Return [x, y] of the center of cell containing provided text 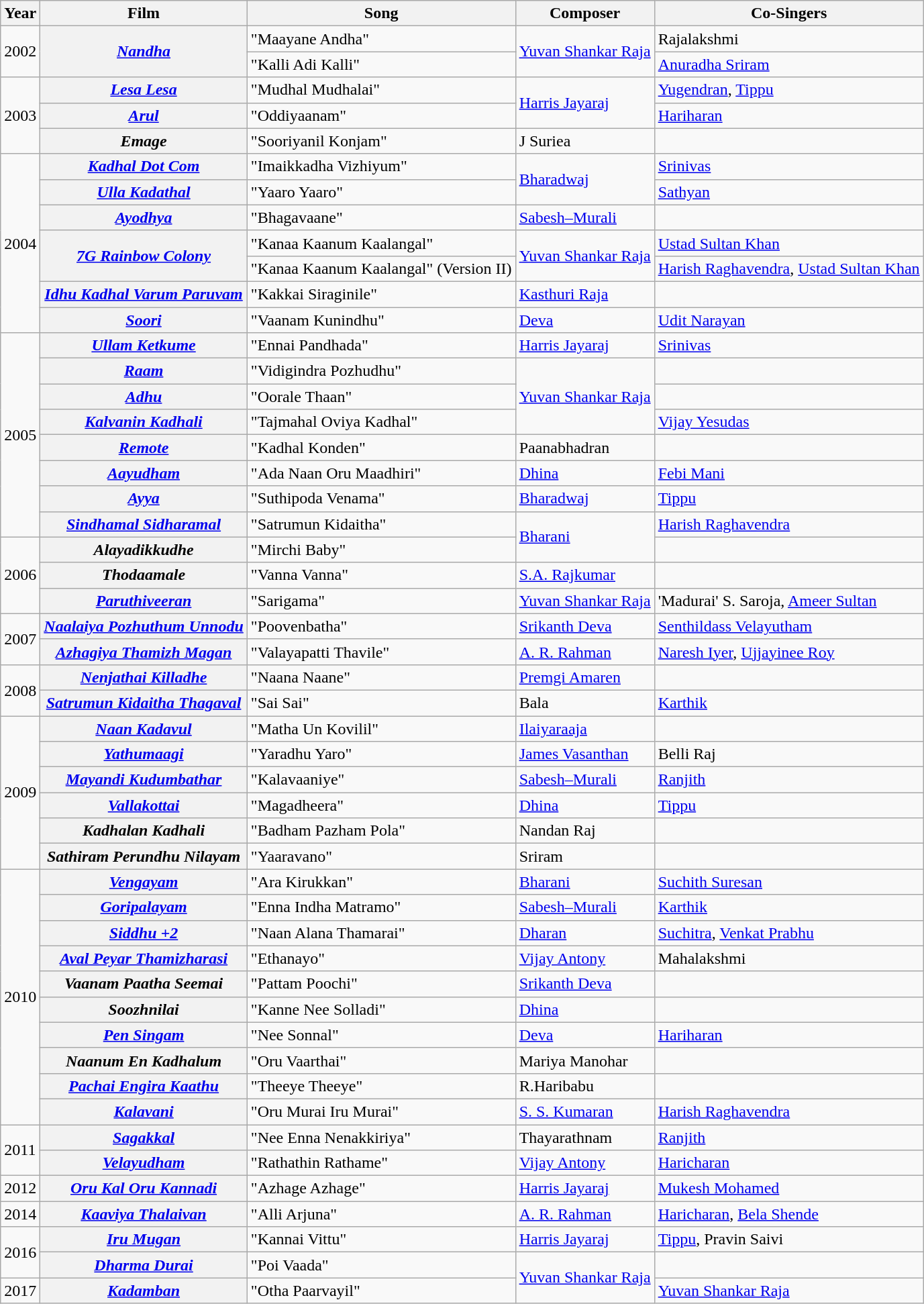
"Oru Murai Iru Murai" [381, 1111]
Naan Kadavul [144, 728]
2017 [20, 1291]
Sriram [585, 856]
"Oru Vaarthai" [381, 1060]
"Pattam Poochi" [381, 984]
"Theeye Theeye" [381, 1086]
"Vidigindra Pozhudhu" [381, 371]
Sagakkal [144, 1138]
Kalavani [144, 1111]
Kadhal Dot Com [144, 166]
Ustad Sultan Khan [789, 243]
2008 [20, 690]
"Nee Enna Nenakkiriya" [381, 1138]
"Kanaa Kaanum Kaalangal" [381, 243]
Alayadikkudhe [144, 550]
"Bhagavaane" [381, 217]
Senthildass Velayutham [789, 626]
Mayandi Kudumbathar [144, 780]
Siddhu +2 [144, 933]
Aayudham [144, 473]
"Sarigama" [381, 601]
Composer [585, 13]
"Naan Alana Thamarai" [381, 933]
Vallakottai [144, 805]
Paanabhadran [585, 448]
Mukesh Mohamed [789, 1189]
Belli Raj [789, 754]
Kasthuri Raja [585, 294]
"Alli Arjuna" [381, 1214]
"Kannai Vittu" [381, 1240]
"Ara Kirukkan" [381, 882]
Song [381, 13]
"Vanna Vanna" [381, 575]
"Suthipoda Venama" [381, 499]
Harish Raghavendra, Ustad Sultan Khan [789, 268]
"Oddiyaanam" [381, 115]
"Vaanam Kunindhu" [381, 320]
Sathiram Perundhu Nilayam [144, 856]
Year [20, 13]
2003 [20, 115]
"Poi Vaada" [381, 1265]
Vengayam [144, 882]
S.A. Rajkumar [585, 575]
Oru Kal Oru Kannadi [144, 1189]
Thayarathnam [585, 1138]
S. S. Kumaran [585, 1111]
Sathyan [789, 192]
"Mudhal Mudhalai" [381, 90]
Goripalayam [144, 907]
Pen Singam [144, 1035]
Raam [144, 371]
Naalaiya Pozhuthum Unnodu [144, 626]
Arul [144, 115]
J Suriea [585, 141]
Kadamban [144, 1291]
"Sooriyanil Konjam" [381, 141]
Velayudham [144, 1163]
"Yaradhu Yaro" [381, 754]
Dharma Durai [144, 1265]
Nandan Raj [585, 831]
Udit Narayan [789, 320]
Pachai Engira Kaathu [144, 1086]
Thodaamale [144, 575]
2014 [20, 1214]
Ilaiyaraaja [585, 728]
"Imaikkadha Vizhiyum" [381, 166]
2004 [20, 243]
Ayodhya [144, 217]
"Tajmahal Oviya Kadhal" [381, 422]
"Yaaro Yaaro" [381, 192]
James Vasanthan [585, 754]
Vijay Yesudas [789, 422]
"Otha Paarvayil" [381, 1291]
Iru Mugan [144, 1240]
Lesa Lesa [144, 90]
Mahalakshmi [789, 958]
Rajalakshmi [789, 39]
"Mirchi Baby" [381, 550]
Remote [144, 448]
"Matha Un Kovilil" [381, 728]
"Enna Indha Matramo" [381, 907]
Tippu, Pravin Saivi [789, 1240]
"Poovenbatha" [381, 626]
Febi Mani [789, 473]
"Nee Sonnal" [381, 1035]
Paruthiveeran [144, 601]
2009 [20, 792]
2002 [20, 52]
Adhu [144, 397]
2005 [20, 435]
2011 [20, 1150]
Haricharan, Bela Shende [789, 1214]
Dharan [585, 933]
Bala [585, 703]
Soori [144, 320]
Kaaviya Thalaivan [144, 1214]
"Naana Naane" [381, 677]
R.Haribabu [585, 1086]
"Sai Sai" [381, 703]
2016 [20, 1252]
"Ethanayo" [381, 958]
"Rathathin Rathame" [381, 1163]
Ulla Kadathal [144, 192]
2010 [20, 997]
Film [144, 13]
2006 [20, 575]
Kalvanin Kadhali [144, 422]
"Kanaa Kaanum Kaalangal" (Version II) [381, 268]
Vaanam Paatha Seemai [144, 984]
"Azhage Azhage" [381, 1189]
Emage [144, 141]
Co-Singers [789, 13]
7G Rainbow Colony [144, 256]
"Valayapatti Thavile" [381, 652]
"Kakkai Siraginile" [381, 294]
"Oorale Thaan" [381, 397]
Sindhamal Sidharamal [144, 524]
"Kanne Nee Solladi" [381, 1009]
Ayya [144, 499]
Haricharan [789, 1163]
Suchitra, Venkat Prabhu [789, 933]
"Ada Naan Oru Maadhiri" [381, 473]
Nandha [144, 52]
Yathumaagi [144, 754]
"Kalavaaniye" [381, 780]
Anuradha Sriram [789, 64]
Premgi Amaren [585, 677]
Satrumun Kidaitha Thagaval [144, 703]
"Yaaravano" [381, 856]
Ullam Ketkume [144, 346]
"Magadheera" [381, 805]
Idhu Kadhal Varum Paruvam [144, 294]
"Maayane Andha" [381, 39]
Yugendran, Tippu [789, 90]
Azhagiya Thamizh Magan [144, 652]
"Satrumun Kidaitha" [381, 524]
2012 [20, 1189]
"Kalli Adi Kalli" [381, 64]
'Madurai' S. Saroja, Ameer Sultan [789, 601]
Naresh Iyer, Ujjayinee Roy [789, 652]
2007 [20, 639]
Naanum En Kadhalum [144, 1060]
Aval Peyar Thamizharasi [144, 958]
Suchith Suresan [789, 882]
Nenjathai Killadhe [144, 677]
"Ennai Pandhada" [381, 346]
Kadhalan Kadhali [144, 831]
"Badham Pazham Pola" [381, 831]
Mariya Manohar [585, 1060]
"Kadhal Konden" [381, 448]
Soozhnilai [144, 1009]
